Return (x, y) of the center of cell containing provided text 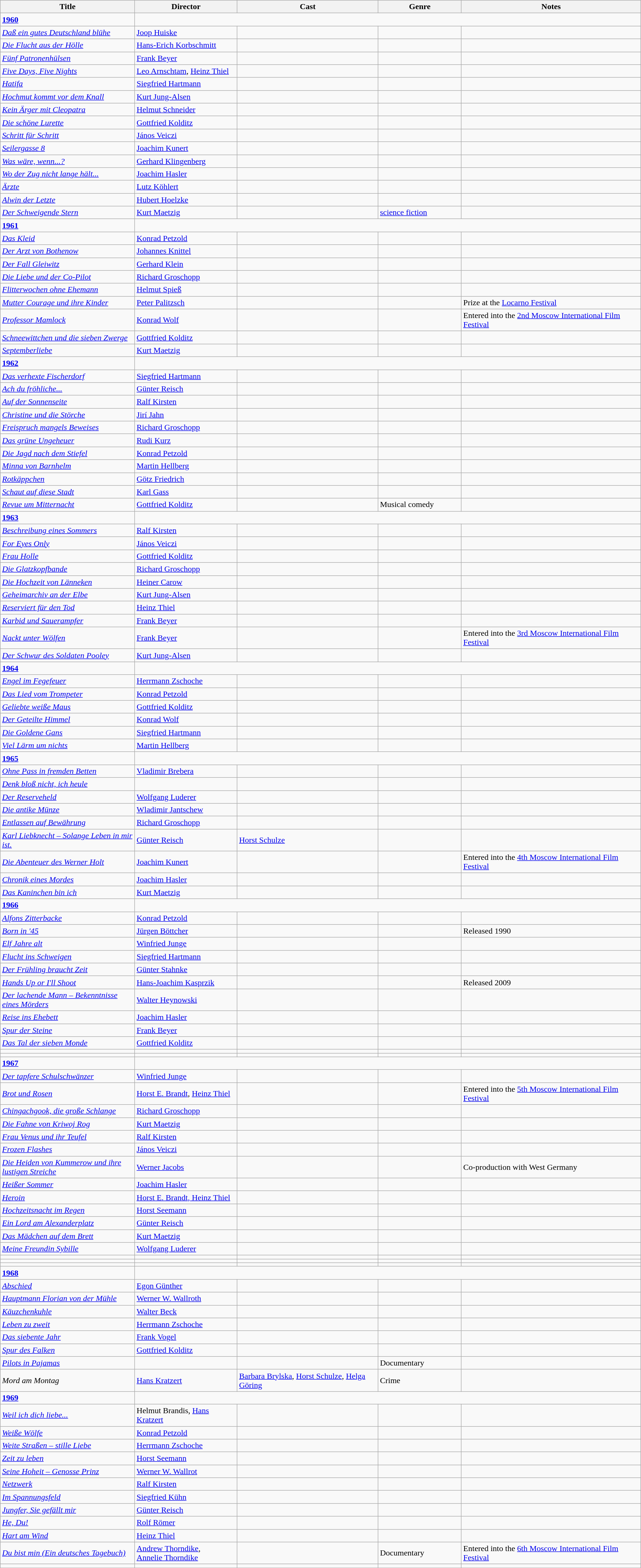
Released 1990 (551, 931)
Geheimarchiv an der Elbe (68, 595)
Denk bloß nicht, ich heule (68, 784)
Das Kleid (68, 238)
Daß ein gutes Deutschland blühe (68, 32)
Helmut Schneider (186, 110)
Das siebente Jahr (68, 1337)
Der Geteilte Himmel (68, 720)
Das Lied vom Trompeter (68, 694)
Götz Friedrich (186, 479)
Die Fahne von Kriwoj Rog (68, 1124)
Der Fall Gleiwitz (68, 264)
For Eyes Only (68, 543)
Flucht ins Schweigen (68, 957)
Meine Freundin Sybille (68, 1249)
1962 (68, 363)
Die Heiden von Kummerow und ihre lustigen Streiche (68, 1167)
1964 (68, 668)
Die antike Münze (68, 810)
Der Arzt von Bothenow (68, 251)
Der lachende Mann – Bekenntnisse eines Mörders (68, 1000)
Septemberliebe (68, 350)
Pilots in Pajamas (68, 1363)
Crime (420, 1380)
Wladimir Jantschew (186, 810)
Die Liebe und der Co-Pilot (68, 277)
Co-production with West Germany (551, 1167)
He, Du! (68, 1523)
1960 (68, 20)
Das Kaninchen bin ich (68, 892)
Die Hochzeit von Länneken (68, 582)
Frau Venus und ihr Teufel (68, 1137)
Reserviert für den Tod (68, 608)
Das Tal der sieben Monde (68, 1043)
Fünf Patronenhülsen (68, 58)
Hatifa (68, 84)
Zeit zu leben (68, 1458)
1965 (68, 758)
1967 (68, 1063)
Du bist min (Ein deutsches Tagebuch) (68, 1553)
Die Flucht aus der Hölle (68, 45)
Helmut Brandis, Hans Kratzert (186, 1415)
Hands Up or I'll Shoot (68, 982)
Minna von Barnhelm (68, 466)
Siegfried Kühn (186, 1497)
Werner W. Wallroth (186, 1299)
Peter Palitzsch (186, 303)
Entered into the 6th Moscow International Film Festival (551, 1553)
Professor Mamlock (68, 320)
Günter Stahnke (186, 969)
Hubert Hoelzke (186, 200)
Genre (420, 7)
Lutz Köhlert (186, 187)
Johannes Knittel (186, 251)
Spur der Steine (68, 1030)
science fiction (420, 213)
Beschreibung eines Sommers (68, 530)
Der Reserveheld (68, 797)
1961 (68, 225)
Rudi Kurz (186, 440)
Joop Huiske (186, 32)
Rolf Römer (186, 1523)
Alfons Zitterbacke (68, 918)
Alwin der Letzte (68, 200)
Walter Heynowski (186, 1000)
Entered into the 4th Moscow International Film Festival (551, 862)
Chronik eines Mordes (68, 879)
Die Goldene Gans (68, 732)
Jungfer, Sie gefällt mir (68, 1510)
Was wäre, wenn...? (68, 161)
Der Frühling braucht Zeit (68, 969)
Spur des Falken (68, 1350)
Engel im Fegefeuer (68, 681)
Jirí Jahn (186, 415)
Entered into the 2nd Moscow International Film Festival (551, 320)
Ärzte (68, 187)
Schaut auf diese Stadt (68, 492)
Frozen Flashes (68, 1150)
Mutter Courage und ihre Kinder (68, 303)
Vladimir Brebera (186, 771)
Das verhexte Fischerdorf (68, 376)
1963 (68, 517)
1969 (68, 1398)
Karl Gass (186, 492)
Käuzchenkuhle (68, 1311)
Weite Straßen – stille Liebe (68, 1446)
Leben zu zweit (68, 1324)
Werner W. Wallrot (186, 1471)
Chingachgook, die große Schlange (68, 1111)
Gerhard Klingenberg (186, 161)
Frau Holle (68, 556)
Wo der Zug nicht lange hält... (68, 174)
Mord am Montag (68, 1380)
Prize at the Locarno Festival (551, 303)
Entered into the 5th Moscow International Film Festival (551, 1094)
1966 (68, 905)
Weiße Wölfe (68, 1433)
Rotkäppchen (68, 479)
Revue um Mitternacht (68, 505)
Five Days, Five Nights (68, 71)
Reise ins Ehebett (68, 1017)
Elf Jahre alt (68, 944)
Leo Arnschtam, Heinz Thiel (186, 71)
Title (68, 7)
Entered into the 3rd Moscow International Film Festival (551, 638)
Hans Kratzert (186, 1380)
Abschied (68, 1286)
Brot und Rosen (68, 1094)
Notes (551, 7)
Karbid und Sauerampfer (68, 621)
Hauptmann Florian von der Mühle (68, 1299)
Die Glatzkopfbande (68, 569)
Freispruch mangels Beweises (68, 428)
Netzwerk (68, 1484)
Der Schwur des Soldaten Pooley (68, 655)
Hart am Wind (68, 1536)
Heißer Sommer (68, 1184)
1968 (68, 1273)
Horst Schulze (308, 840)
Seilergasse 8 (68, 148)
Egon Günther (186, 1286)
Die Jagd nach dem Stiefel (68, 453)
Weil ich dich liebe... (68, 1415)
Das Mädchen auf dem Brett (68, 1236)
Christine und die Störche (68, 415)
Flitterwochen ohne Ehemann (68, 290)
Auf der Sonnenseite (68, 402)
Die schöne Lurette (68, 122)
Der tapfere Schulschwänzer (68, 1076)
Heroin (68, 1197)
Jürgen Böttcher (186, 931)
Viel Lärm um nichts (68, 745)
Geliebte weiße Maus (68, 707)
Helmut Spieß (186, 290)
Hans-Joachim Kasprzik (186, 982)
Released 2009 (551, 982)
Cast (308, 7)
Das grüne Ungeheuer (68, 440)
Walter Beck (186, 1311)
Ein Lord am Alexanderplatz (68, 1223)
Gerhard Klein (186, 264)
Andrew Thorndike, Annelie Thorndike (186, 1553)
Hochzeitsnacht im Regen (68, 1210)
Frank Vogel (186, 1337)
Werner Jacobs (186, 1167)
Entlassen auf Bewährung (68, 823)
Born in '45 (68, 931)
Im Spannungsfeld (68, 1497)
Hochmut kommt vor dem Knall (68, 97)
Hans-Erich Korbschmitt (186, 45)
Ohne Pass in fremden Betten (68, 771)
Der Schweigende Stern (68, 213)
Musical comedy (420, 505)
Director (186, 7)
Schneewittchen und die sieben Zwerge (68, 337)
Ach du fröhliche... (68, 389)
Heiner Carow (186, 582)
Kein Ärger mit Cleopatra (68, 110)
Schritt für Schritt (68, 135)
Karl Liebknecht – Solange Leben in mir ist. (68, 840)
Seine Hoheit – Genosse Prinz (68, 1471)
Barbara Brylska, Horst Schulze, Helga Göring (308, 1380)
Nackt unter Wölfen (68, 638)
Die Abenteuer des Werner Holt (68, 862)
